Extract the [X, Y] coordinate from the center of the cell holding the provided text.  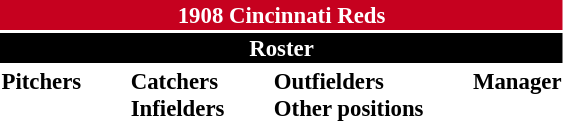
Roster [282, 48]
1908 Cincinnati Reds [282, 15]
